For the text-containing cell, return its midpoint in [x, y] coordinate format. 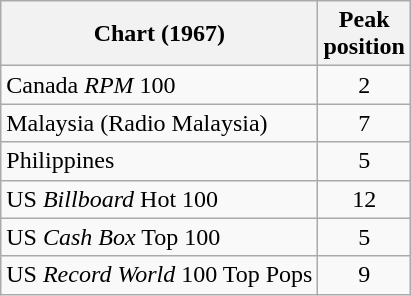
7 [364, 123]
9 [364, 275]
US Billboard Hot 100 [160, 199]
2 [364, 85]
Peakposition [364, 34]
US Record World 100 Top Pops [160, 275]
12 [364, 199]
Malaysia (Radio Malaysia) [160, 123]
Chart (1967) [160, 34]
Philippines [160, 161]
Canada RPM 100 [160, 85]
US Cash Box Top 100 [160, 237]
